Search for the cell housing the specified text and yield its [X, Y] center coordinate. 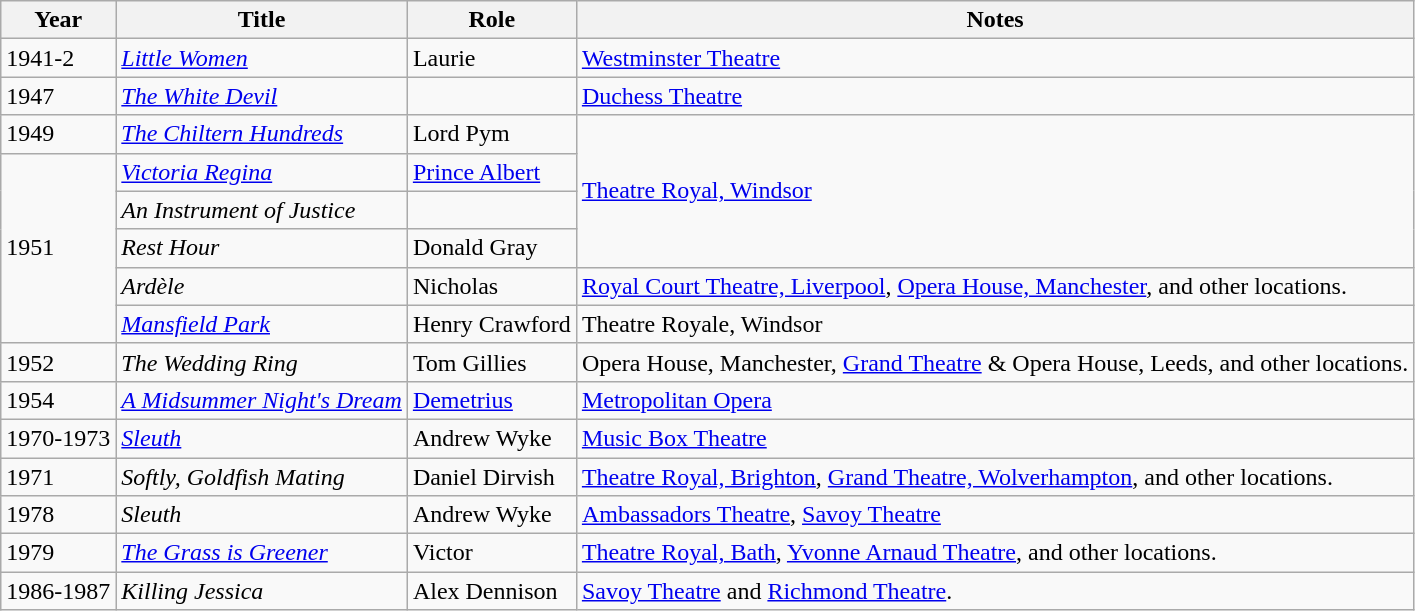
1952 [58, 362]
Music Box Theatre [994, 438]
Mansfield Park [262, 324]
Notes [994, 20]
Laurie [492, 58]
Donald Gray [492, 248]
The Wedding Ring [262, 362]
1954 [58, 400]
1941-2 [58, 58]
The White Devil [262, 96]
Ardèle [262, 286]
Demetrius [492, 400]
Theatre Royal, Brighton, Grand Theatre, Wolverhampton, and other locations. [994, 477]
1986-1987 [58, 591]
Little Women [262, 58]
Lord Pym [492, 134]
Victor [492, 553]
Prince Albert [492, 172]
Theatre Royal, Bath, Yvonne Arnaud Theatre, and other locations. [994, 553]
Ambassadors Theatre, Savoy Theatre [994, 515]
A Midsummer Night's Dream [262, 400]
The Grass is Greener [262, 553]
Westminster Theatre [994, 58]
Theatre Royal, Windsor [994, 191]
1970-1973 [58, 438]
Nicholas [492, 286]
Henry Crawford [492, 324]
Rest Hour [262, 248]
Theatre Royale, Windsor [994, 324]
Savoy Theatre and Richmond Theatre. [994, 591]
Opera House, Manchester, Grand Theatre & Opera House, Leeds, and other locations. [994, 362]
Title [262, 20]
An Instrument of Justice [262, 210]
Year [58, 20]
1979 [58, 553]
Daniel Dirvish [492, 477]
1978 [58, 515]
1949 [58, 134]
Victoria Regina [262, 172]
Tom Gillies [492, 362]
Royal Court Theatre, Liverpool, Opera House, Manchester, and other locations. [994, 286]
1971 [58, 477]
Killing Jessica [262, 591]
Role [492, 20]
Duchess Theatre [994, 96]
Softly, Goldfish Mating [262, 477]
1947 [58, 96]
1951 [58, 248]
The Chiltern Hundreds [262, 134]
Metropolitan Opera [994, 400]
Alex Dennison [492, 591]
